Extract the [x, y] coordinate from the center of the cell holding the provided text.  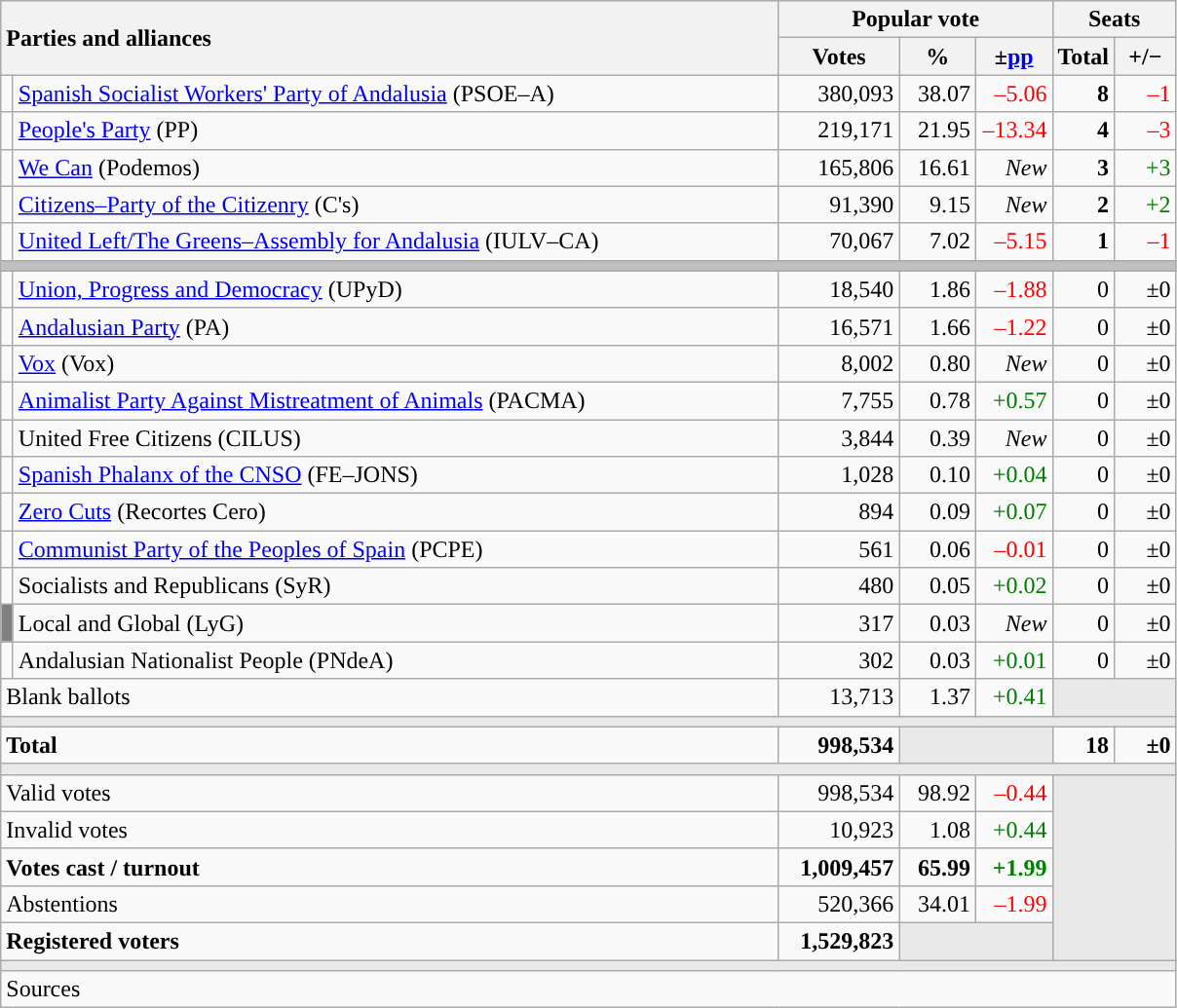
Citizens–Party of the Citizenry (C's) [396, 205]
–0.44 [1013, 793]
1 [1083, 242]
Zero Cuts (Recortes Cero) [396, 512]
65.99 [937, 867]
520,366 [839, 904]
+0.44 [1013, 830]
0.78 [937, 400]
480 [839, 586]
894 [839, 512]
9.15 [937, 205]
Union, Progress and Democracy (UPyD) [396, 289]
Blank ballots [390, 697]
+1.99 [1013, 867]
+2 [1146, 205]
3,844 [839, 437]
Vox (Vox) [396, 363]
21.95 [937, 131]
0.09 [937, 512]
Parties and alliances [390, 38]
8,002 [839, 363]
Andalusian Nationalist People (PNdeA) [396, 660]
+0.57 [1013, 400]
Spanish Phalanx of the CNSO (FE–JONS) [396, 475]
Valid votes [390, 793]
+0.07 [1013, 512]
13,713 [839, 697]
7,755 [839, 400]
–1.88 [1013, 289]
0.39 [937, 437]
+0.02 [1013, 586]
Registered voters [390, 941]
302 [839, 660]
380,093 [839, 93]
0.06 [937, 549]
Local and Global (LyG) [396, 623]
Animalist Party Against Mistreatment of Animals (PACMA) [396, 400]
–0.01 [1013, 549]
0.80 [937, 363]
People's Party (PP) [396, 131]
16.61 [937, 168]
1,028 [839, 475]
We Can (Podemos) [396, 168]
+0.01 [1013, 660]
% [937, 56]
10,923 [839, 830]
0.10 [937, 475]
7.02 [937, 242]
–1.22 [1013, 326]
–5.06 [1013, 93]
Votes [839, 56]
±pp [1013, 56]
1,529,823 [839, 941]
1.37 [937, 697]
Abstentions [390, 904]
–3 [1146, 131]
United Left/The Greens–Assembly for Andalusia (IULV–CA) [396, 242]
18 [1083, 745]
317 [839, 623]
Seats [1115, 19]
Socialists and Republicans (SyR) [396, 586]
–13.34 [1013, 131]
18,540 [839, 289]
Invalid votes [390, 830]
United Free Citizens (CILUS) [396, 437]
91,390 [839, 205]
Votes cast / turnout [390, 867]
0.05 [937, 586]
Spanish Socialist Workers' Party of Andalusia (PSOE–A) [396, 93]
34.01 [937, 904]
38.07 [937, 93]
165,806 [839, 168]
98.92 [937, 793]
1.66 [937, 326]
Sources [588, 989]
+/− [1146, 56]
–5.15 [1013, 242]
+0.04 [1013, 475]
4 [1083, 131]
3 [1083, 168]
1,009,457 [839, 867]
1.86 [937, 289]
219,171 [839, 131]
2 [1083, 205]
561 [839, 549]
–1.99 [1013, 904]
Popular vote [916, 19]
Communist Party of the Peoples of Spain (PCPE) [396, 549]
+3 [1146, 168]
+0.41 [1013, 697]
1.08 [937, 830]
70,067 [839, 242]
16,571 [839, 326]
8 [1083, 93]
Andalusian Party (PA) [396, 326]
